Detect which cell encompasses the target text, then output its [x, y] center coordinate. 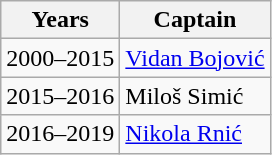
2000–2015 [60, 58]
Miloš Simić [195, 96]
Captain [195, 20]
Nikola Rnić [195, 134]
Years [60, 20]
2016–2019 [60, 134]
Vidan Bojović [195, 58]
2015–2016 [60, 96]
